Search for the cell housing the specified text and yield its (x, y) center coordinate. 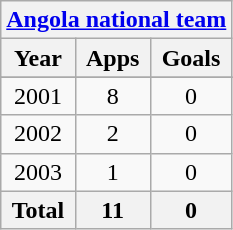
1 (112, 172)
Apps (112, 58)
Angola national team (116, 20)
11 (112, 210)
2001 (38, 96)
2 (112, 134)
2003 (38, 172)
8 (112, 96)
Goals (191, 58)
Total (38, 210)
2002 (38, 134)
Year (38, 58)
